Extract the (X, Y) coordinate from the center of the cell holding the provided text.  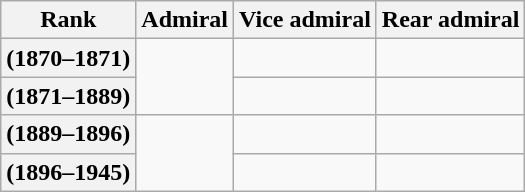
(1870–1871) (68, 58)
Rear admiral (450, 20)
(1889–1896) (68, 134)
Vice admiral (306, 20)
(1896–1945) (68, 172)
(1871–1889) (68, 96)
Admiral (185, 20)
Rank (68, 20)
